For the text-containing cell, return its midpoint in (x, y) coordinate format. 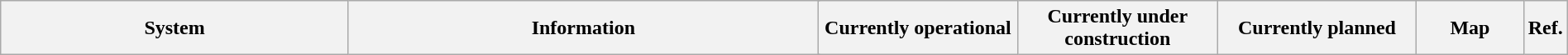
Ref. (1545, 28)
System (175, 28)
Map (1470, 28)
Currently planned (1317, 28)
Currently under construction (1117, 28)
Information (583, 28)
Currently operational (918, 28)
